Identify which cell holds the provided text, then report its (x, y) central coordinate. 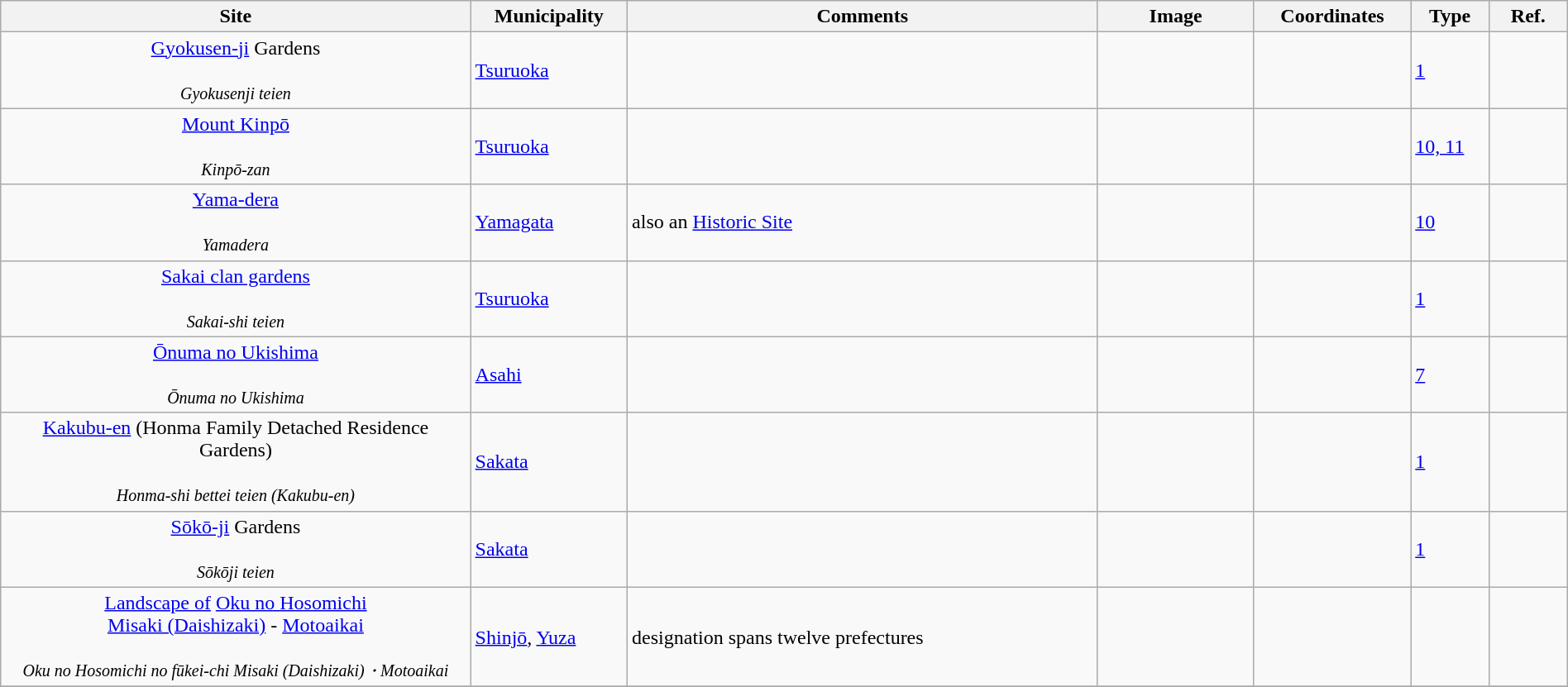
Yamagata (549, 222)
Gyokusen-ji GardensGyokusenji teien (236, 70)
Sakai clan gardensSakai-shi teien (236, 298)
Sōkō-ji GardensSōkōji teien (236, 549)
Coordinates (1331, 17)
10 (1451, 222)
also an Historic Site (863, 222)
Comments (863, 17)
Asahi (549, 375)
7 (1451, 375)
Mount KinpōKinpō-zan (236, 146)
Site (236, 17)
Type (1451, 17)
Municipality (549, 17)
Ōnuma no UkishimaŌnuma no Ukishima (236, 375)
Yama-deraYamadera (236, 222)
Image (1176, 17)
Landscape of Oku no HosomichiMisaki (Daishizaki) - MotoaikaiOku no Hosomichi no fūkei-chi Misaki (Daishizaki)・Motoaikai (236, 637)
designation spans twelve prefectures (863, 637)
10, 11 (1451, 146)
Kakubu-en (Honma Family Detached Residence Gardens)Honma-shi bettei teien (Kakubu-en) (236, 461)
Shinjō, Yuza (549, 637)
Ref. (1528, 17)
